Capture the cell that displays the provided text and extract its (x, y) central coordinate. 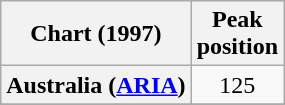
Peakposition (237, 34)
125 (237, 85)
Australia (ARIA) (96, 85)
Chart (1997) (96, 34)
